Extract the [X, Y] coordinate from the center of the cell holding the provided text.  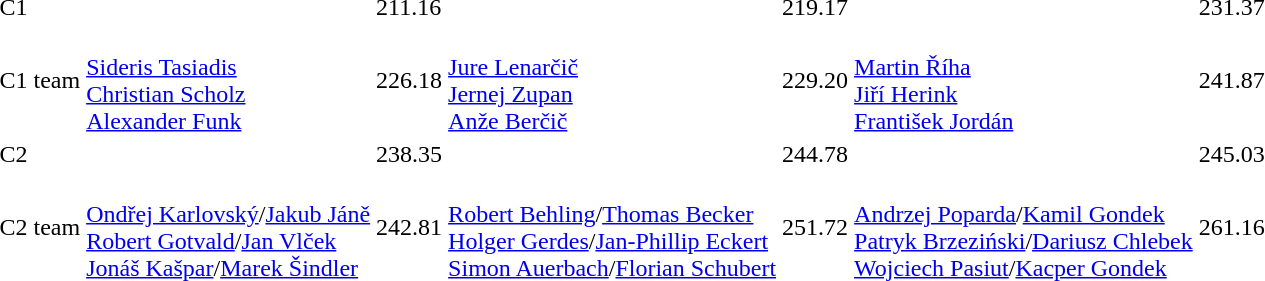
Jure LenarčičJernej ZupanAnže Berčič [612, 80]
Martin ŘíhaJiří HerinkFrantišek Jordán [1024, 80]
244.78 [816, 154]
226.18 [410, 80]
229.20 [816, 80]
238.35 [410, 154]
Sideris TasiadisChristian ScholzAlexander Funk [228, 80]
